Capture the cell that displays the provided text and extract its (x, y) central coordinate. 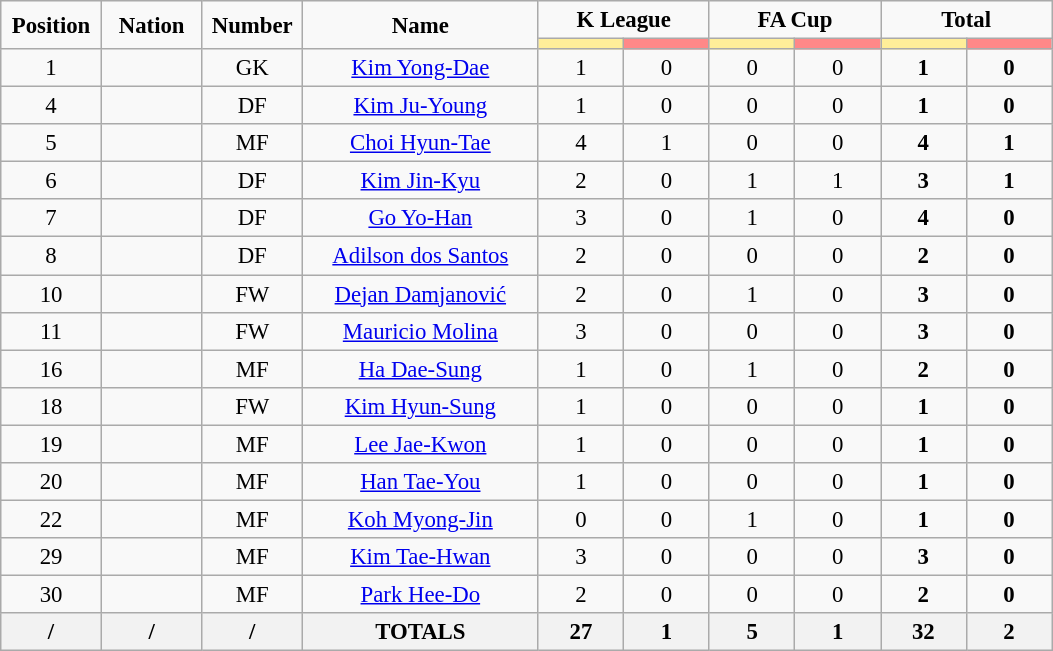
Dejan Damjanović (421, 294)
FA Cup (794, 20)
Kim Jin-Kyu (421, 181)
30 (52, 594)
Kim Tae-Hwan (421, 557)
Nation (152, 25)
Total (966, 20)
Kim Yong-Dae (421, 68)
Koh Myong-Jin (421, 519)
Go Yo-Han (421, 219)
TOTALS (421, 632)
6 (52, 181)
29 (52, 557)
Mauricio Molina (421, 331)
Number (252, 25)
10 (52, 294)
Adilson dos Santos (421, 256)
32 (923, 632)
Kim Hyun-Sung (421, 406)
22 (52, 519)
GK (252, 68)
Park Hee-Do (421, 594)
Kim Ju-Young (421, 106)
11 (52, 331)
7 (52, 219)
18 (52, 406)
Han Tae-You (421, 482)
19 (52, 444)
Position (52, 25)
Lee Jae-Kwon (421, 444)
K League (624, 20)
Ha Dae-Sung (421, 369)
16 (52, 369)
20 (52, 482)
8 (52, 256)
27 (581, 632)
Name (421, 25)
Choi Hyun-Tae (421, 143)
